Provide the (X, Y) coordinate of the cell's center where the given text is located.  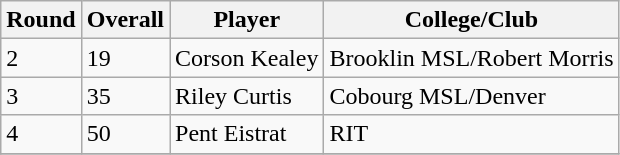
50 (125, 134)
35 (125, 96)
RIT (472, 134)
Riley Curtis (247, 96)
Overall (125, 20)
3 (41, 96)
Player (247, 20)
Round (41, 20)
19 (125, 58)
Cobourg MSL/Denver (472, 96)
Brooklin MSL/Robert Morris (472, 58)
Pent Eistrat (247, 134)
4 (41, 134)
2 (41, 58)
College/Club (472, 20)
Corson Kealey (247, 58)
